Determine the (x, y) coordinate at the center of the cell enclosing the given text.  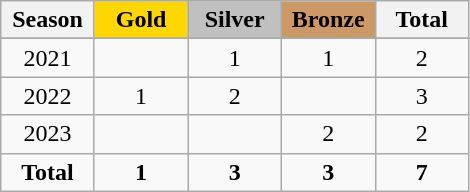
2023 (48, 134)
2022 (48, 96)
2021 (48, 58)
Bronze (328, 20)
Gold (141, 20)
Season (48, 20)
7 (422, 172)
Silver (235, 20)
